Scan for the cell matching the given text and deliver its [X, Y] coordinate at center. 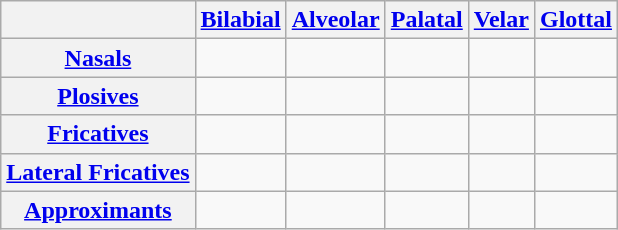
Bilabial [240, 20]
Approximants [98, 210]
Palatal [426, 20]
Nasals [98, 58]
Lateral Fricatives [98, 172]
Glottal [576, 20]
Alveolar [336, 20]
Fricatives [98, 134]
Plosives [98, 96]
Velar [501, 20]
